Locate the cell with the specified text and output its [X, Y] center coordinate. 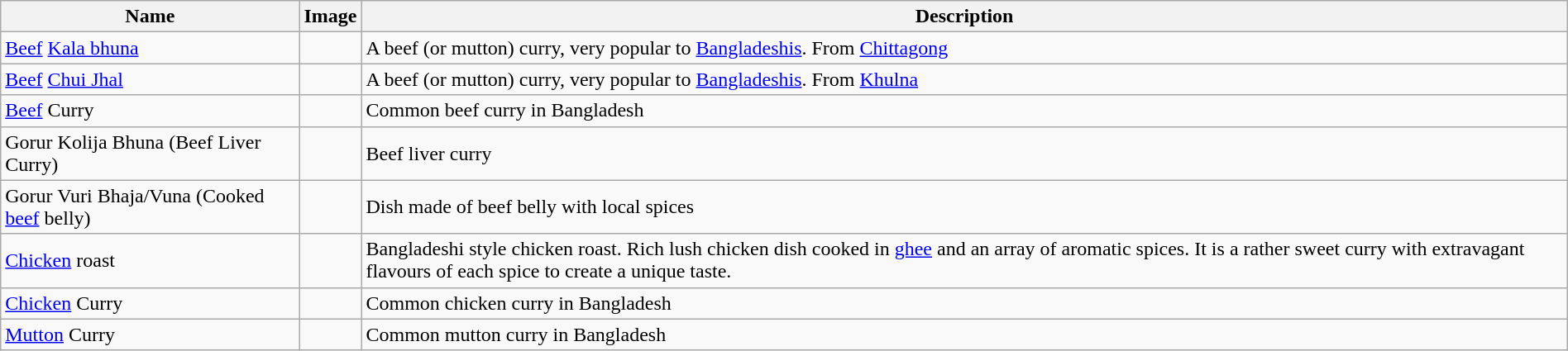
Beef Kala bhuna [151, 48]
Beef Chui Jhal [151, 79]
Gorur Vuri Bhaja/Vuna (Cooked beef belly) [151, 206]
Common chicken curry in Bangladesh [964, 303]
Gorur Kolija Bhuna (Beef Liver Curry) [151, 154]
Common mutton curry in Bangladesh [964, 334]
Description [964, 17]
Beef Curry [151, 111]
Dish made of beef belly with local spices [964, 206]
Chicken roast [151, 261]
Image [331, 17]
Chicken Curry [151, 303]
A beef (or mutton) curry, very popular to Bangladeshis. From Chittagong [964, 48]
Mutton Curry [151, 334]
Common beef curry in Bangladesh [964, 111]
A beef (or mutton) curry, very popular to Bangladeshis. From Khulna [964, 79]
Beef liver curry [964, 154]
Name [151, 17]
